Output the [x, y] coordinate of the center of the cell containing the given text.  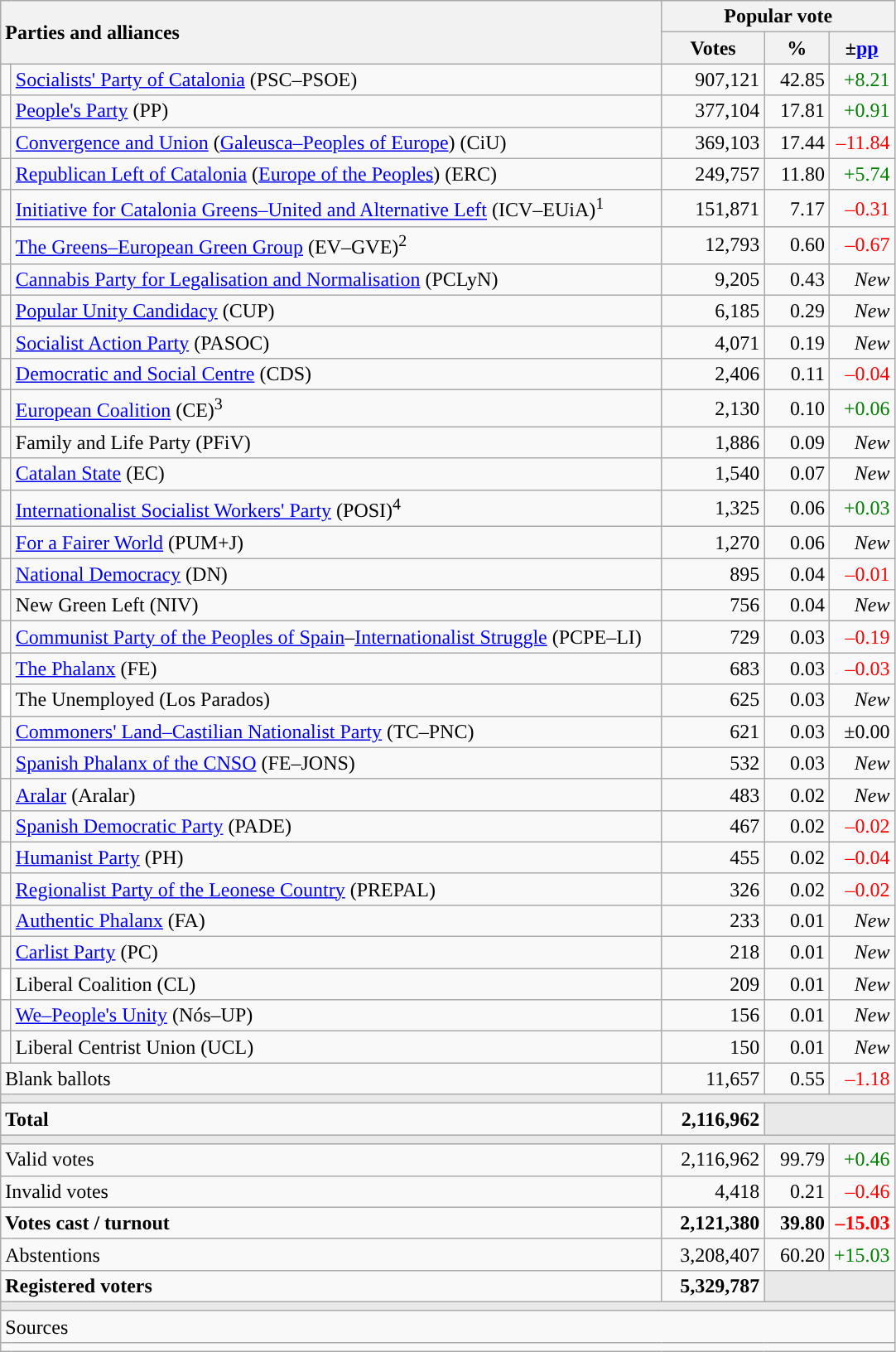
11.80 [797, 174]
Family and Life Party (PFiV) [336, 442]
–0.01 [861, 574]
European Coalition (CE)3 [336, 408]
Spanish Phalanx of the CNSO (FE–JONS) [336, 763]
483 [713, 794]
12,793 [713, 245]
Popular vote [778, 17]
Republican Left of Catalonia (Europe of the Peoples) (ERC) [336, 174]
625 [713, 700]
Cannabis Party for Legalisation and Normalisation (PCLyN) [336, 279]
Valid votes [331, 1160]
4,071 [713, 342]
0.60 [797, 245]
+5.74 [861, 174]
729 [713, 637]
0.43 [797, 279]
Socialists' Party of Catalonia (PSC–PSOE) [336, 80]
0.09 [797, 442]
+15.03 [861, 1254]
17.81 [797, 111]
Humanist Party (PH) [336, 857]
455 [713, 857]
369,103 [713, 142]
Spanish Democratic Party (PADE) [336, 826]
±pp [861, 48]
Blank ballots [331, 1079]
–0.03 [861, 669]
2,130 [713, 408]
Parties and alliances [331, 32]
3,208,407 [713, 1254]
907,121 [713, 80]
% [797, 48]
Registered voters [331, 1286]
Liberal Coalition (CL) [336, 984]
–0.67 [861, 245]
6,185 [713, 311]
Socialist Action Party (PASOC) [336, 342]
895 [713, 574]
0.11 [797, 374]
Total [331, 1119]
–15.03 [861, 1223]
–1.18 [861, 1079]
Convergence and Union (Galeusca–Peoples of Europe) (CiU) [336, 142]
Regionalist Party of the Leonese Country (PREPAL) [336, 889]
Internationalist Socialist Workers' Party (POSI)4 [336, 509]
+0.03 [861, 509]
2,406 [713, 374]
9,205 [713, 279]
Authentic Phalanx (FA) [336, 920]
Sources [447, 1326]
The Greens–European Green Group (EV–GVE)2 [336, 245]
–0.31 [861, 209]
39.80 [797, 1223]
11,657 [713, 1079]
7.17 [797, 209]
Votes cast / turnout [331, 1223]
326 [713, 889]
–0.46 [861, 1191]
–11.84 [861, 142]
Liberal Centrist Union (UCL) [336, 1047]
683 [713, 669]
Invalid votes [331, 1191]
151,871 [713, 209]
+0.06 [861, 408]
99.79 [797, 1160]
Popular Unity Candidacy (CUP) [336, 311]
National Democracy (DN) [336, 574]
Carlist Party (PC) [336, 953]
±0.00 [861, 732]
756 [713, 606]
Votes [713, 48]
Catalan State (EC) [336, 474]
Aralar (Aralar) [336, 794]
Democratic and Social Centre (CDS) [336, 374]
17.44 [797, 142]
1,270 [713, 543]
4,418 [713, 1191]
42.85 [797, 80]
2,121,380 [713, 1223]
532 [713, 763]
233 [713, 920]
1,886 [713, 442]
60.20 [797, 1254]
The Phalanx (FE) [336, 669]
The Unemployed (Los Parados) [336, 700]
1,540 [713, 474]
377,104 [713, 111]
+8.21 [861, 80]
209 [713, 984]
Initiative for Catalonia Greens–United and Alternative Left (ICV–EUiA)1 [336, 209]
467 [713, 826]
0.10 [797, 408]
People's Party (PP) [336, 111]
We–People's Unity (Nós–UP) [336, 1016]
1,325 [713, 509]
0.07 [797, 474]
Abstentions [331, 1254]
249,757 [713, 174]
0.29 [797, 311]
0.21 [797, 1191]
5,329,787 [713, 1286]
621 [713, 732]
+0.91 [861, 111]
0.55 [797, 1079]
Communist Party of the Peoples of Spain–Internationalist Struggle (PCPE–LI) [336, 637]
–0.19 [861, 637]
0.19 [797, 342]
+0.46 [861, 1160]
New Green Left (NIV) [336, 606]
218 [713, 953]
For a Fairer World (PUM+J) [336, 543]
156 [713, 1016]
150 [713, 1047]
Commoners' Land–Castilian Nationalist Party (TC–PNC) [336, 732]
